Search for the cell housing the specified text and yield its [x, y] center coordinate. 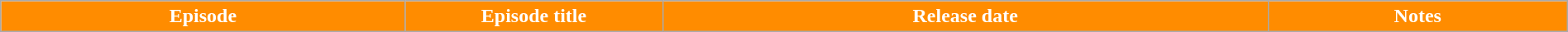
Episode title [534, 16]
Episode [203, 16]
Notes [1417, 16]
Release date [965, 16]
